For the text-containing cell, return its midpoint in [x, y] coordinate format. 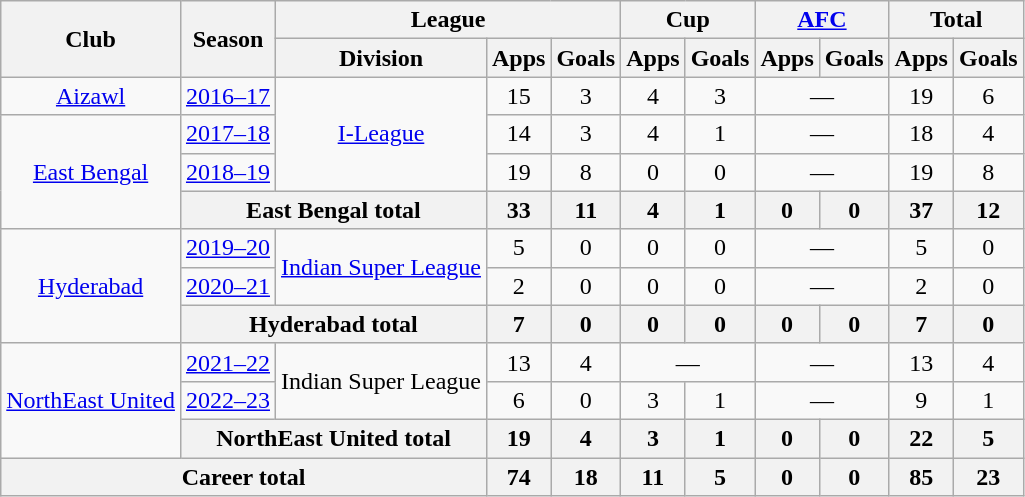
East Bengal total [333, 210]
AFC [822, 20]
2020–21 [228, 286]
2017–18 [228, 134]
NorthEast United [91, 400]
33 [518, 210]
9 [921, 400]
Cup [688, 20]
2018–19 [228, 172]
East Bengal [91, 172]
Club [91, 39]
2021–22 [228, 362]
14 [518, 134]
37 [921, 210]
23 [988, 477]
Season [228, 39]
Aizawl [91, 96]
22 [921, 438]
74 [518, 477]
I-League [382, 134]
2016–17 [228, 96]
Division [382, 58]
Hyderabad [91, 286]
2022–23 [228, 400]
Total [956, 20]
League [448, 20]
12 [988, 210]
Career total [244, 477]
Hyderabad total [333, 324]
85 [921, 477]
NorthEast United total [333, 438]
15 [518, 96]
2019–20 [228, 248]
